Return [x, y] of the center of cell containing provided text 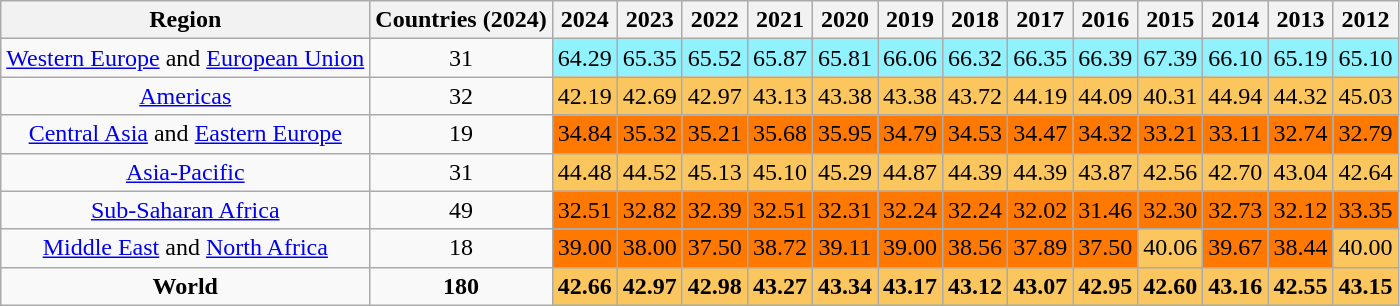
18 [461, 248]
40.31 [1170, 96]
44.52 [650, 172]
32.82 [650, 210]
43.15 [1366, 286]
2018 [976, 20]
66.06 [910, 58]
35.32 [650, 134]
Countries (2024) [461, 20]
44.19 [1040, 96]
43.16 [1236, 286]
32.31 [844, 210]
34.53 [976, 134]
65.35 [650, 58]
42.56 [1170, 172]
34.79 [910, 134]
43.87 [1106, 172]
32.30 [1170, 210]
65.81 [844, 58]
45.13 [714, 172]
42.55 [1300, 286]
32 [461, 96]
37.89 [1040, 248]
Western Europe and European Union [186, 58]
Asia-Pacific [186, 172]
2014 [1236, 20]
65.10 [1366, 58]
38.72 [780, 248]
Sub-Saharan Africa [186, 210]
39.11 [844, 248]
65.87 [780, 58]
43.04 [1300, 172]
2022 [714, 20]
42.95 [1106, 286]
66.10 [1236, 58]
64.29 [584, 58]
32.39 [714, 210]
49 [461, 210]
44.48 [584, 172]
35.95 [844, 134]
42.70 [1236, 172]
44.87 [910, 172]
Middle East and North Africa [186, 248]
2020 [844, 20]
Region [186, 20]
34.47 [1040, 134]
32.74 [1300, 134]
38.00 [650, 248]
2023 [650, 20]
43.34 [844, 286]
40.06 [1170, 248]
34.84 [584, 134]
33.35 [1366, 210]
33.21 [1170, 134]
43.27 [780, 286]
44.09 [1106, 96]
34.32 [1106, 134]
35.21 [714, 134]
65.19 [1300, 58]
42.66 [584, 286]
2021 [780, 20]
45.29 [844, 172]
Americas [186, 96]
66.39 [1106, 58]
38.44 [1300, 248]
39.67 [1236, 248]
19 [461, 134]
2024 [584, 20]
45.10 [780, 172]
43.12 [976, 286]
32.79 [1366, 134]
42.19 [584, 96]
67.39 [1170, 58]
44.32 [1300, 96]
43.17 [910, 286]
35.68 [780, 134]
World [186, 286]
44.94 [1236, 96]
40.00 [1366, 248]
42.64 [1366, 172]
42.69 [650, 96]
45.03 [1366, 96]
66.32 [976, 58]
43.13 [780, 96]
42.98 [714, 286]
38.56 [976, 248]
66.35 [1040, 58]
32.02 [1040, 210]
31.46 [1106, 210]
2013 [1300, 20]
2019 [910, 20]
2012 [1366, 20]
Central Asia and Eastern Europe [186, 134]
43.72 [976, 96]
42.60 [1170, 286]
33.11 [1236, 134]
2016 [1106, 20]
65.52 [714, 58]
2017 [1040, 20]
32.73 [1236, 210]
2015 [1170, 20]
180 [461, 286]
43.07 [1040, 286]
32.12 [1300, 210]
